Determine the [x, y] coordinate at the center of the cell enclosing the given text.  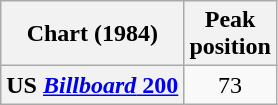
Peakposition [230, 34]
US Billboard 200 [92, 85]
73 [230, 85]
Chart (1984) [92, 34]
